Find where the given text appears and provide that cell's center as (x, y) coordinate. 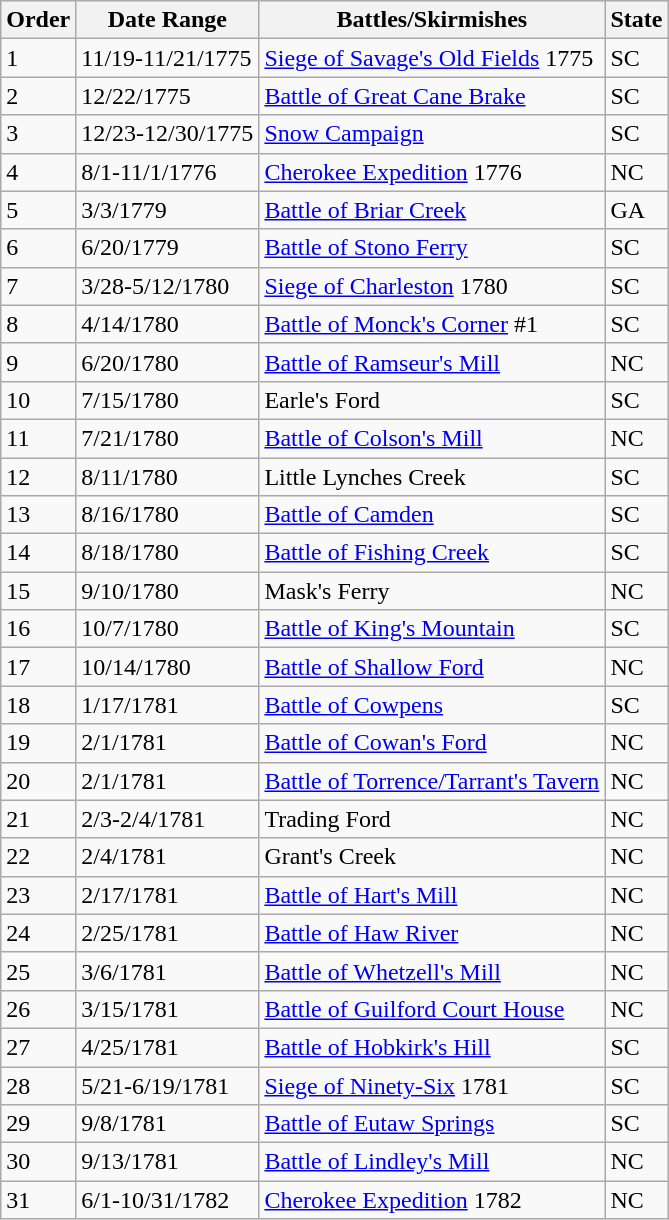
Little Lynches Creek (432, 477)
10/14/1780 (168, 667)
9/10/1780 (168, 591)
18 (38, 705)
3 (38, 134)
Cherokee Expedition 1782 (432, 1200)
8/18/1780 (168, 553)
Battle of Great Cane Brake (432, 96)
13 (38, 515)
State (636, 20)
Battle of Lindley's Mill (432, 1162)
24 (38, 933)
Battle of Whetzell's Mill (432, 971)
7 (38, 286)
5/21-6/19/1781 (168, 1085)
6/20/1779 (168, 248)
GA (636, 210)
6 (38, 248)
9/13/1781 (168, 1162)
Battle of Fishing Creek (432, 553)
Snow Campaign (432, 134)
10/7/1780 (168, 629)
15 (38, 591)
Battle of Colson's Mill (432, 438)
2/4/1781 (168, 857)
20 (38, 781)
Grant's Creek (432, 857)
12/23-12/30/1775 (168, 134)
6/1-10/31/1782 (168, 1200)
28 (38, 1085)
Battle of Monck's Corner #1 (432, 324)
10 (38, 400)
6/20/1780 (168, 362)
Earle's Ford (432, 400)
Battle of Guilford Court House (432, 1009)
3/15/1781 (168, 1009)
Battle of Hart's Mill (432, 895)
25 (38, 971)
Battle of Stono Ferry (432, 248)
29 (38, 1124)
1/17/1781 (168, 705)
Battle of Haw River (432, 933)
14 (38, 553)
21 (38, 819)
Battle of Briar Creek (432, 210)
2/17/1781 (168, 895)
4 (38, 172)
Date Range (168, 20)
11/19-11/21/1775 (168, 58)
7/21/1780 (168, 438)
16 (38, 629)
Cherokee Expedition 1776 (432, 172)
Battle of Hobkirk's Hill (432, 1047)
31 (38, 1200)
Battle of Shallow Ford (432, 667)
Battle of Cowan's Ford (432, 743)
12 (38, 477)
8 (38, 324)
Siege of Ninety-Six 1781 (432, 1085)
4/25/1781 (168, 1047)
27 (38, 1047)
9/8/1781 (168, 1124)
8/11/1780 (168, 477)
Trading Ford (432, 819)
8/1-11/1/1776 (168, 172)
2/25/1781 (168, 933)
5 (38, 210)
Battle of Torrence/Tarrant's Tavern (432, 781)
22 (38, 857)
1 (38, 58)
2 (38, 96)
23 (38, 895)
12/22/1775 (168, 96)
Battle of Camden (432, 515)
30 (38, 1162)
8/16/1780 (168, 515)
3/6/1781 (168, 971)
3/28-5/12/1780 (168, 286)
11 (38, 438)
17 (38, 667)
Battles/Skirmishes (432, 20)
Order (38, 20)
Battle of Ramseur's Mill (432, 362)
2/3-2/4/1781 (168, 819)
Battle of King's Mountain (432, 629)
19 (38, 743)
Battle of Eutaw Springs (432, 1124)
7/15/1780 (168, 400)
3/3/1779 (168, 210)
26 (38, 1009)
4/14/1780 (168, 324)
Siege of Charleston 1780 (432, 286)
9 (38, 362)
Siege of Savage's Old Fields 1775 (432, 58)
Battle of Cowpens (432, 705)
Mask's Ferry (432, 591)
